Find where the given text appears and provide that cell's center as (x, y) coordinate. 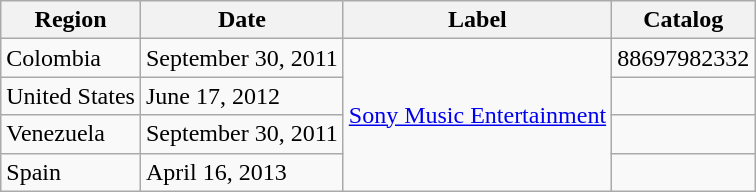
Sony Music Entertainment (477, 115)
88697982332 (684, 58)
Region (71, 20)
Date (242, 20)
Label (477, 20)
Spain (71, 172)
Catalog (684, 20)
April 16, 2013 (242, 172)
United States (71, 96)
Colombia (71, 58)
June 17, 2012 (242, 96)
Venezuela (71, 134)
